Output the [x, y] coordinate of the center of the cell containing the given text.  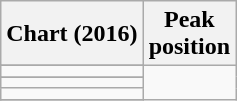
Peakposition [189, 34]
Chart (2016) [72, 34]
